Scan for the cell matching the given text and deliver its (x, y) coordinate at center. 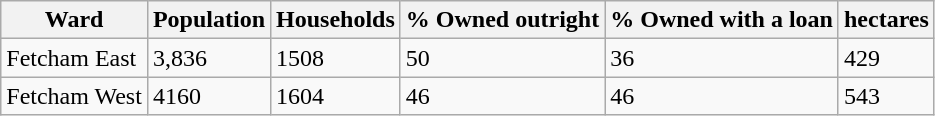
1508 (336, 58)
543 (886, 96)
Ward (74, 20)
36 (722, 58)
Households (336, 20)
429 (886, 58)
% Owned with a loan (722, 20)
Fetcham West (74, 96)
% Owned outright (502, 20)
Fetcham East (74, 58)
3,836 (208, 58)
4160 (208, 96)
hectares (886, 20)
Population (208, 20)
50 (502, 58)
1604 (336, 96)
